Identify which cell holds the provided text, then report its [X, Y] central coordinate. 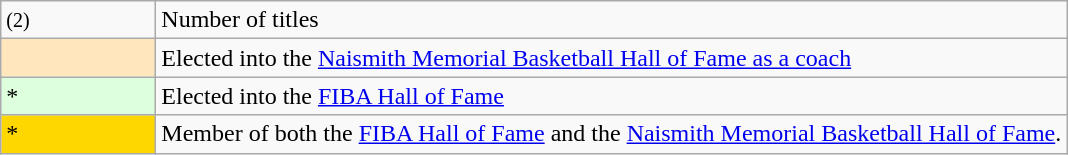
Elected into the Naismith Memorial Basketball Hall of Fame as a coach [612, 58]
Number of titles [612, 20]
Elected into the FIBA Hall of Fame [612, 96]
Member of both the FIBA Hall of Fame and the Naismith Memorial Basketball Hall of Fame. [612, 134]
(2) [78, 20]
